Determine the [X, Y] coordinate at the center of the cell enclosing the given text.  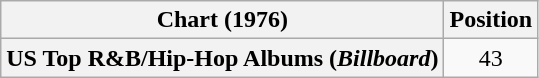
Chart (1976) [222, 20]
43 [491, 58]
US Top R&B/Hip-Hop Albums (Billboard) [222, 58]
Position [491, 20]
